Detect which cell encompasses the target text, then output its (X, Y) center coordinate. 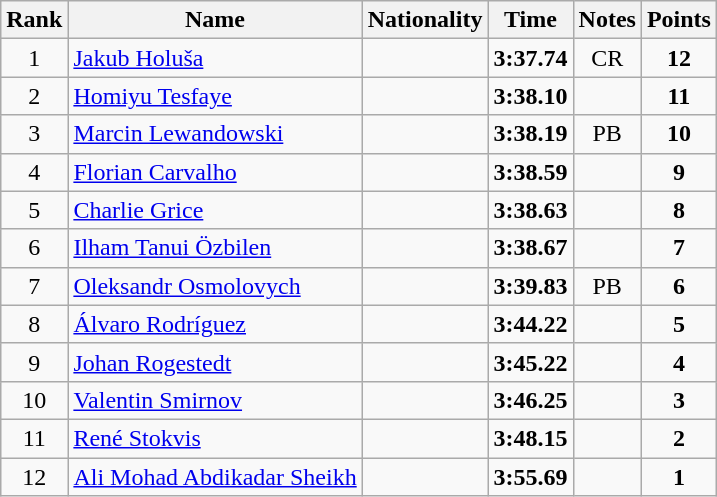
3:38.59 (530, 172)
Johan Rogestedt (215, 362)
Homiyu Tesfaye (215, 96)
3:39.83 (530, 286)
3:38.67 (530, 248)
3:37.74 (530, 58)
Charlie Grice (215, 210)
3:46.25 (530, 400)
CR (607, 58)
Time (530, 20)
Notes (607, 20)
Rank (34, 20)
Name (215, 20)
Florian Carvalho (215, 172)
3:45.22 (530, 362)
Points (678, 20)
Ali Mohad Abdikadar Sheikh (215, 477)
Nationality (425, 20)
Ilham Tanui Özbilen (215, 248)
Álvaro Rodríguez (215, 324)
3:55.69 (530, 477)
3:38.10 (530, 96)
3:44.22 (530, 324)
3:48.15 (530, 438)
Jakub Holuša (215, 58)
3:38.19 (530, 134)
Valentin Smirnov (215, 400)
Marcin Lewandowski (215, 134)
René Stokvis (215, 438)
Oleksandr Osmolovych (215, 286)
3:38.63 (530, 210)
